Detect which cell encompasses the target text, then output its (X, Y) center coordinate. 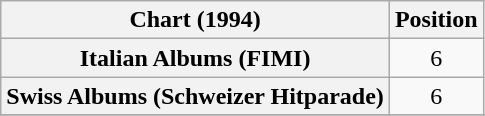
Italian Albums (FIMI) (196, 58)
Chart (1994) (196, 20)
Swiss Albums (Schweizer Hitparade) (196, 96)
Position (436, 20)
